Search for the cell housing the specified text and yield its [X, Y] center coordinate. 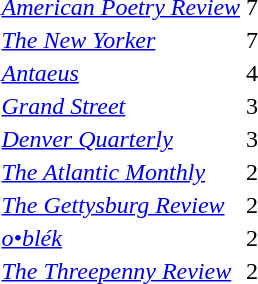
o•blék [121, 238]
Grand Street [121, 106]
The Atlantic Monthly [121, 172]
Denver Quarterly [121, 139]
The New Yorker [121, 40]
The Gettysburg Review [121, 205]
Antaeus [121, 73]
